Return the (x, y) coordinate for the center point of the cell that contains the specified text.  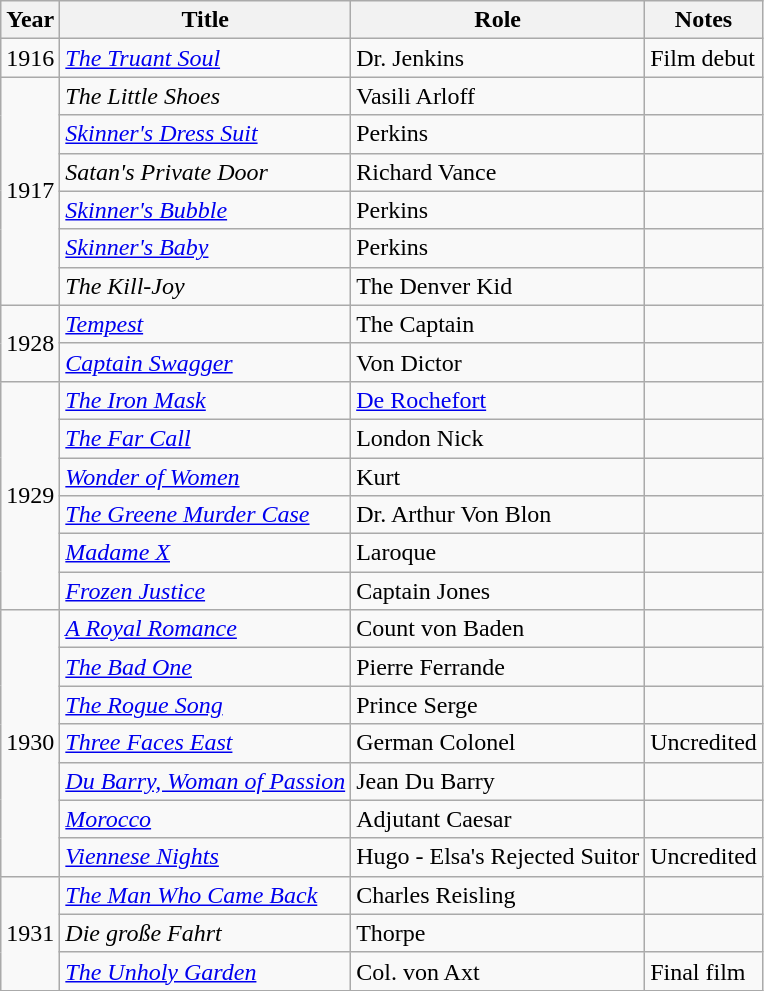
Morocco (206, 819)
Thorpe (498, 933)
London Nick (498, 438)
Viennese Nights (206, 857)
1929 (30, 495)
Captain Jones (498, 591)
The Greene Murder Case (206, 515)
Richard Vance (498, 172)
Von Dictor (498, 362)
1917 (30, 191)
German Colonel (498, 743)
Col. von Axt (498, 971)
Charles Reisling (498, 895)
The Man Who Came Back (206, 895)
Pierre Ferrande (498, 667)
Laroque (498, 553)
Satan's Private Door (206, 172)
Kurt (498, 477)
Adjutant Caesar (498, 819)
The Captain (498, 324)
The Little Shoes (206, 96)
The Kill-Joy (206, 286)
Vasili Arloff (498, 96)
Hugo - Elsa's Rejected Suitor (498, 857)
1930 (30, 743)
Three Faces East (206, 743)
The Bad One (206, 667)
The Iron Mask (206, 400)
Final film (704, 971)
Title (206, 20)
Captain Swagger (206, 362)
The Truant Soul (206, 58)
Skinner's Dress Suit (206, 134)
De Rochefort (498, 400)
1931 (30, 933)
Prince Serge (498, 705)
Dr. Jenkins (498, 58)
The Rogue Song (206, 705)
Year (30, 20)
Film debut (704, 58)
Dr. Arthur Von Blon (498, 515)
A Royal Romance (206, 629)
Count von Baden (498, 629)
Notes (704, 20)
Jean Du Barry (498, 781)
Skinner's Baby (206, 248)
Wonder of Women (206, 477)
Madame X (206, 553)
The Denver Kid (498, 286)
Die große Fahrt (206, 933)
1928 (30, 343)
1916 (30, 58)
The Far Call (206, 438)
Skinner's Bubble (206, 210)
The Unholy Garden (206, 971)
Tempest (206, 324)
Role (498, 20)
Du Barry, Woman of Passion (206, 781)
Frozen Justice (206, 591)
